Find where the given text appears and provide that cell's center as (X, Y) coordinate. 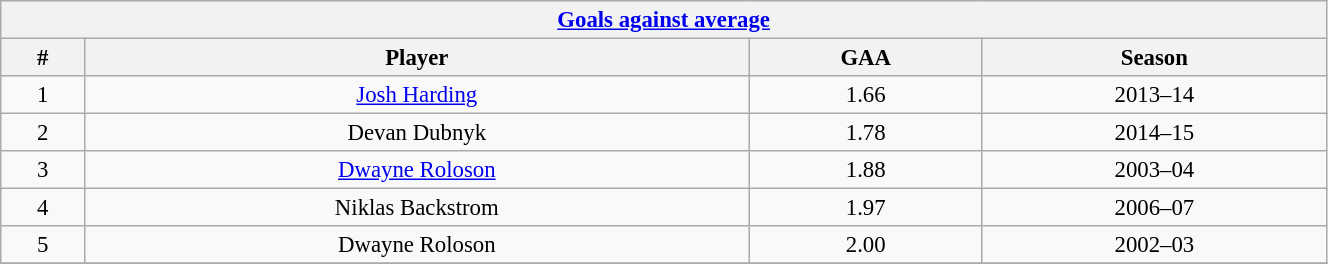
2006–07 (1154, 208)
4 (43, 208)
Player (416, 58)
Goals against average (664, 20)
1.66 (866, 95)
Season (1154, 58)
Josh Harding (416, 95)
3 (43, 170)
2013–14 (1154, 95)
1.97 (866, 208)
2003–04 (1154, 170)
Niklas Backstrom (416, 208)
Devan Dubnyk (416, 133)
1 (43, 95)
# (43, 58)
2.00 (866, 245)
1.78 (866, 133)
5 (43, 245)
1.88 (866, 170)
2014–15 (1154, 133)
GAA (866, 58)
2002–03 (1154, 245)
2 (43, 133)
